Scan for the cell matching the given text and deliver its (X, Y) coordinate at center. 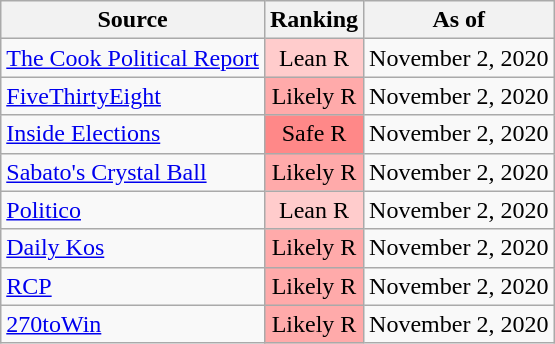
FiveThirtyEight (133, 96)
Daily Kos (133, 248)
As of (459, 20)
Sabato's Crystal Ball (133, 172)
RCP (133, 286)
The Cook Political Report (133, 58)
Ranking (314, 20)
270toWin (133, 324)
Inside Elections (133, 134)
Safe R (314, 134)
Source (133, 20)
Politico (133, 210)
